Locate the cell with the specified text and output its (x, y) center coordinate. 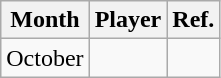
October (45, 58)
Player (128, 20)
Ref. (194, 20)
Month (45, 20)
